Provide the (x, y) coordinate of the cell's center where the given text is located.  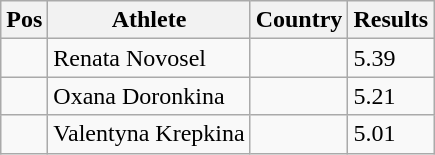
Country (299, 20)
Pos (24, 20)
Results (391, 20)
5.39 (391, 58)
5.01 (391, 134)
Renata Novosel (149, 58)
5.21 (391, 96)
Oxana Doronkina (149, 96)
Valentyna Krepkina (149, 134)
Athlete (149, 20)
